Capture the cell that displays the provided text and extract its [x, y] central coordinate. 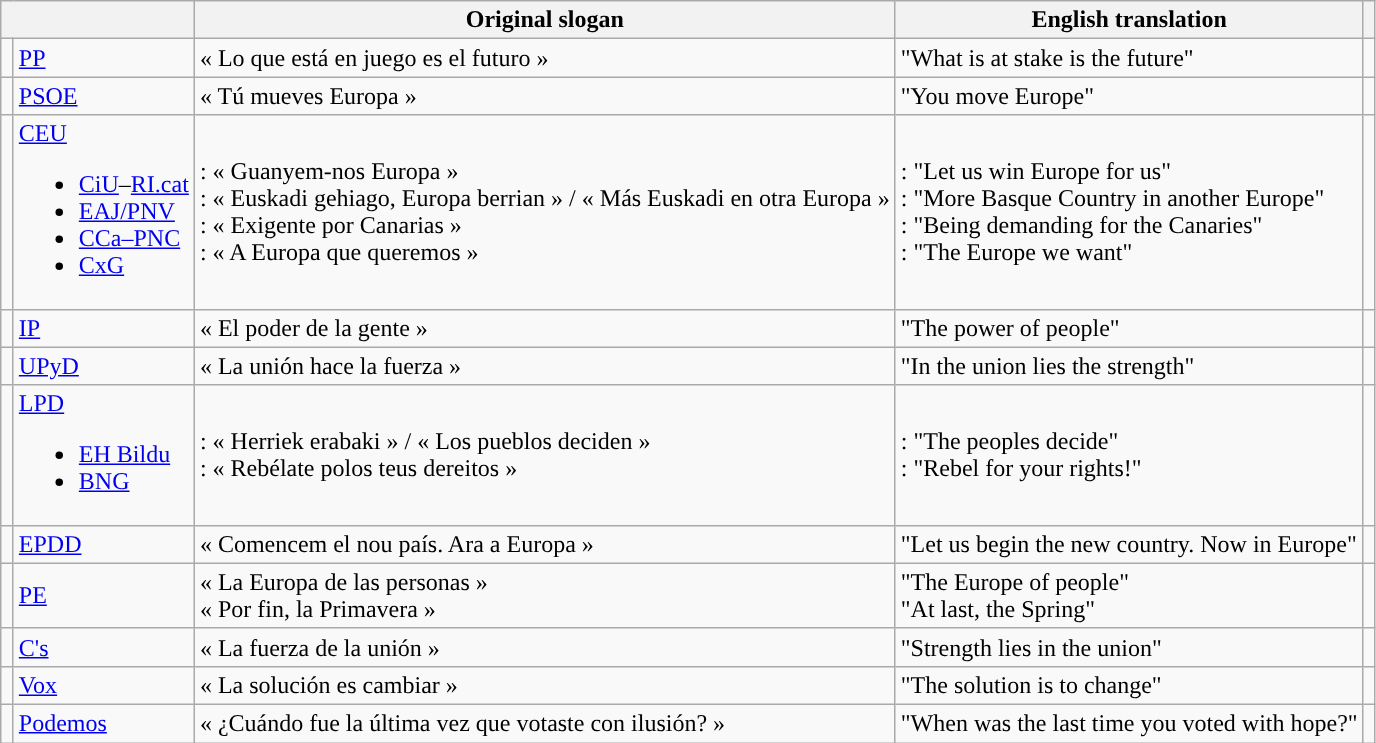
Podemos [104, 723]
"In the union lies the strength" [1129, 366]
LPDEH BilduBNG [104, 455]
: « Guanyem-nos Europa »: « Euskadi gehiago, Europa berrian » / « Más Euskadi en otra Europa »: « Exigente por Canarias »: « A Europa que queremos » [544, 212]
UPyD [104, 366]
« El poder de la gente » [544, 328]
CEUCiU–RI.catEAJ/PNVCCa–PNCCxG [104, 212]
« Lo que está en juego es el futuro » [544, 58]
PSOE [104, 96]
« La unión hace la fuerza » [544, 366]
« Comencem el nou país. Ara a Europa » [544, 544]
English translation [1129, 20]
: "The peoples decide": "Rebel for your rights!" [1129, 455]
PE [104, 596]
"When was the last time you voted with hope?" [1129, 723]
: "Let us win Europe for us": "More Basque Country in another Europe": "Being demanding for the Canaries": "The Europe we want" [1129, 212]
PP [104, 58]
"What is at stake is the future" [1129, 58]
"Let us begin the new country. Now in Europe" [1129, 544]
"You move Europe" [1129, 96]
"Strength lies in the union" [1129, 647]
IP [104, 328]
C's [104, 647]
Vox [104, 685]
: « Herriek erabaki » / « Los pueblos deciden »: « Rebélate polos teus dereitos » [544, 455]
"The power of people" [1129, 328]
« La Europa de las personas »« Por fin, la Primavera » [544, 596]
"The solution is to change" [1129, 685]
Original slogan [544, 20]
"The Europe of people""At last, the Spring" [1129, 596]
« La fuerza de la unión » [544, 647]
« La solución es cambiar » [544, 685]
« ¿Cuándo fue la última vez que votaste con ilusión? » [544, 723]
« Tú mueves Europa » [544, 96]
EPDD [104, 544]
